Scan for the cell matching the given text and deliver its (x, y) coordinate at center. 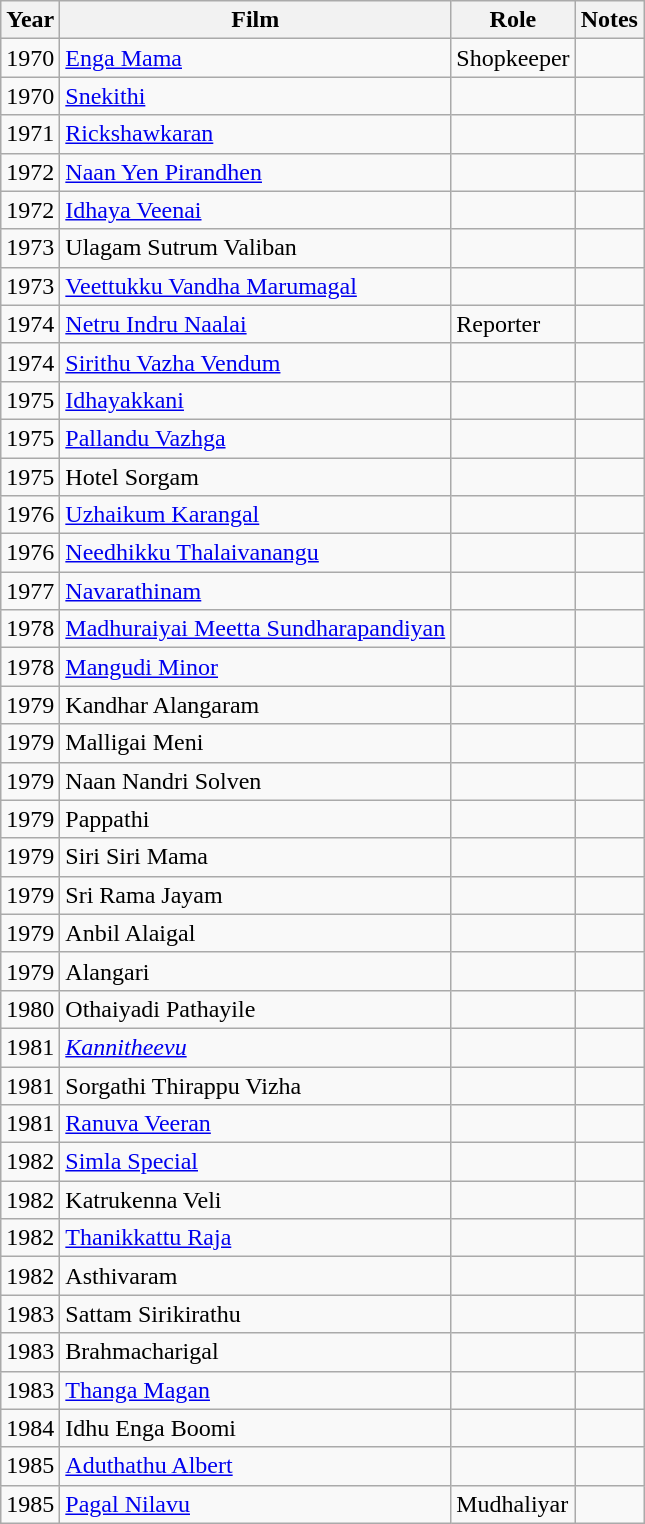
Kandhar Alangaram (256, 705)
Ranuva Veeran (256, 1124)
Anbil Alaigal (256, 933)
Idhaya Veenai (256, 210)
Kannitheevu (256, 1047)
Sri Rama Jayam (256, 895)
Pagal Nilavu (256, 1504)
Sorgathi Thirappu Vizha (256, 1085)
Film (256, 20)
Pappathi (256, 819)
Role (513, 20)
Siri Siri Mama (256, 857)
Idhu Enga Boomi (256, 1428)
Aduthathu Albert (256, 1466)
Needhikku Thalaivanangu (256, 553)
Naan Yen Pirandhen (256, 172)
Thanikkattu Raja (256, 1238)
Katrukenna Veli (256, 1200)
Naan Nandri Solven (256, 781)
Year (30, 20)
Snekithi (256, 96)
Othaiyadi Pathayile (256, 1009)
Mangudi Minor (256, 667)
Simla Special (256, 1162)
Enga Mama (256, 58)
Idhayakkani (256, 400)
1977 (30, 591)
1980 (30, 1009)
Reporter (513, 324)
Shopkeeper (513, 58)
Madhuraiyai Meetta Sundharapandiyan (256, 629)
Ulagam Sutrum Valiban (256, 248)
Mudhaliyar (513, 1504)
Uzhaikum Karangal (256, 515)
Sattam Sirikirathu (256, 1314)
Rickshawkaran (256, 134)
Navarathinam (256, 591)
Notes (609, 20)
1984 (30, 1428)
Netru Indru Naalai (256, 324)
Thanga Magan (256, 1390)
Alangari (256, 971)
Brahmacharigal (256, 1352)
Sirithu Vazha Vendum (256, 362)
Malligai Meni (256, 743)
1971 (30, 134)
Hotel Sorgam (256, 477)
Veettukku Vandha Marumagal (256, 286)
Asthivaram (256, 1276)
Pallandu Vazhga (256, 438)
